Capture the cell that displays the provided text and extract its (x, y) central coordinate. 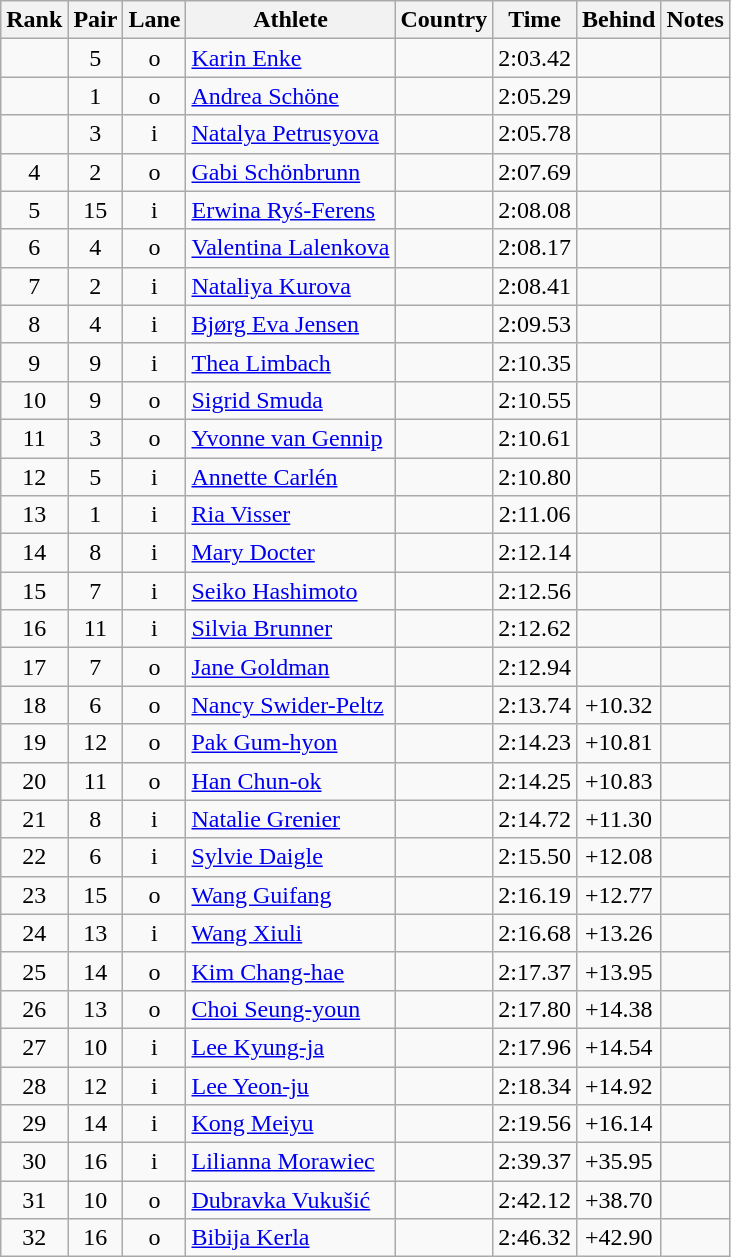
2:12.56 (535, 591)
2:13.74 (535, 705)
2:03.42 (535, 58)
Time (535, 20)
28 (34, 1085)
Nancy Swider-Peltz (290, 705)
2:11.06 (535, 515)
Valentina Lalenkova (290, 248)
2:08.08 (535, 210)
2:10.35 (535, 362)
2:10.80 (535, 477)
+10.32 (618, 705)
Lee Yeon-ju (290, 1085)
2:08.17 (535, 248)
2:14.23 (535, 743)
Lilianna Morawiec (290, 1162)
2:14.72 (535, 819)
Wang Xiuli (290, 933)
18 (34, 705)
19 (34, 743)
+14.92 (618, 1085)
Erwina Ryś-Ferens (290, 210)
2:18.34 (535, 1085)
24 (34, 933)
Pair (96, 20)
Sylvie Daigle (290, 857)
2:16.68 (535, 933)
Ria Visser (290, 515)
+13.26 (618, 933)
Andrea Schöne (290, 96)
Pak Gum-hyon (290, 743)
20 (34, 781)
Choi Seung-youn (290, 1009)
Lane (154, 20)
2:46.32 (535, 1238)
+12.77 (618, 895)
Dubravka Vukušić (290, 1200)
29 (34, 1124)
Kim Chang-hae (290, 971)
32 (34, 1238)
Bibija Kerla (290, 1238)
+14.38 (618, 1009)
Karin Enke (290, 58)
Seiko Hashimoto (290, 591)
2:16.19 (535, 895)
Nataliya Kurova (290, 286)
+42.90 (618, 1238)
Yvonne van Gennip (290, 438)
Bjørg Eva Jensen (290, 324)
+38.70 (618, 1200)
2:12.94 (535, 667)
Natalie Grenier (290, 819)
Silvia Brunner (290, 629)
25 (34, 971)
Han Chun-ok (290, 781)
+35.95 (618, 1162)
Athlete (290, 20)
+10.83 (618, 781)
2:14.25 (535, 781)
Jane Goldman (290, 667)
Wang Guifang (290, 895)
Mary Docter (290, 553)
Lee Kyung-ja (290, 1047)
Rank (34, 20)
+13.95 (618, 971)
21 (34, 819)
27 (34, 1047)
2:12.62 (535, 629)
30 (34, 1162)
2:15.50 (535, 857)
Behind (618, 20)
+11.30 (618, 819)
2:42.12 (535, 1200)
2:08.41 (535, 286)
Gabi Schönbrunn (290, 172)
2:09.53 (535, 324)
2:17.80 (535, 1009)
26 (34, 1009)
2:39.37 (535, 1162)
23 (34, 895)
2:17.37 (535, 971)
+16.14 (618, 1124)
+14.54 (618, 1047)
2:12.14 (535, 553)
2:10.61 (535, 438)
Natalya Petrusyova (290, 134)
2:19.56 (535, 1124)
+12.08 (618, 857)
Notes (695, 20)
2:05.78 (535, 134)
22 (34, 857)
Thea Limbach (290, 362)
Annette Carlén (290, 477)
31 (34, 1200)
17 (34, 667)
Country (444, 20)
2:05.29 (535, 96)
2:07.69 (535, 172)
Sigrid Smuda (290, 400)
+10.81 (618, 743)
2:10.55 (535, 400)
Kong Meiyu (290, 1124)
2:17.96 (535, 1047)
